Search for the cell housing the specified text and yield its [x, y] center coordinate. 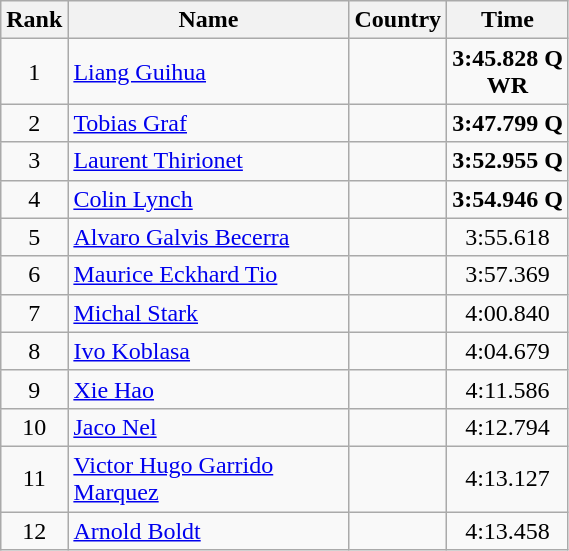
8 [34, 351]
3:55.618 [508, 237]
7 [34, 313]
4:13.458 [508, 531]
4 [34, 199]
Victor Hugo Garrido Marquez [208, 478]
Jaco Nel [208, 427]
10 [34, 427]
4:13.127 [508, 478]
4:11.586 [508, 389]
5 [34, 237]
3:45.828 Q WR [508, 72]
Alvaro Galvis Becerra [208, 237]
Country [398, 20]
4:12.794 [508, 427]
Name [208, 20]
6 [34, 275]
3:57.369 [508, 275]
Rank [34, 20]
Liang Guihua [208, 72]
4:00.840 [508, 313]
Tobias Graf [208, 123]
9 [34, 389]
Maurice Eckhard Tio [208, 275]
12 [34, 531]
3:47.799 Q [508, 123]
Colin Lynch [208, 199]
1 [34, 72]
Ivo Koblasa [208, 351]
Time [508, 20]
4:04.679 [508, 351]
Xie Hao [208, 389]
Arnold Boldt [208, 531]
Michal Stark [208, 313]
11 [34, 478]
2 [34, 123]
3:54.946 Q [508, 199]
3:52.955 Q [508, 161]
3 [34, 161]
Laurent Thirionet [208, 161]
